Detect which cell encompasses the target text, then output its (x, y) center coordinate. 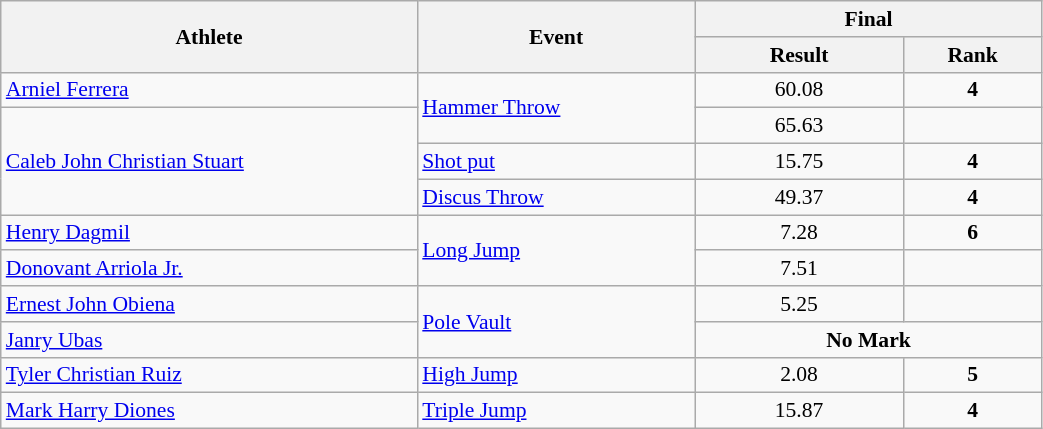
Discus Throw (556, 197)
No Mark (868, 340)
Event (556, 36)
Final (868, 19)
7.51 (799, 269)
Athlete (210, 36)
Caleb John Christian Stuart (210, 162)
Arniel Ferrera (210, 90)
7.28 (799, 233)
2.08 (799, 375)
60.08 (799, 90)
Result (799, 55)
6 (972, 233)
Rank (972, 55)
15.75 (799, 162)
Henry Dagmil (210, 233)
Mark Harry Diones (210, 411)
5.25 (799, 304)
5 (972, 375)
Shot put (556, 162)
15.87 (799, 411)
49.37 (799, 197)
65.63 (799, 126)
Hammer Throw (556, 108)
Triple Jump (556, 411)
Long Jump (556, 250)
Donovant Arriola Jr. (210, 269)
Pole Vault (556, 322)
Tyler Christian Ruiz (210, 375)
High Jump (556, 375)
Janry Ubas (210, 340)
Ernest John Obiena (210, 304)
